Scan for the cell matching the given text and deliver its [X, Y] coordinate at center. 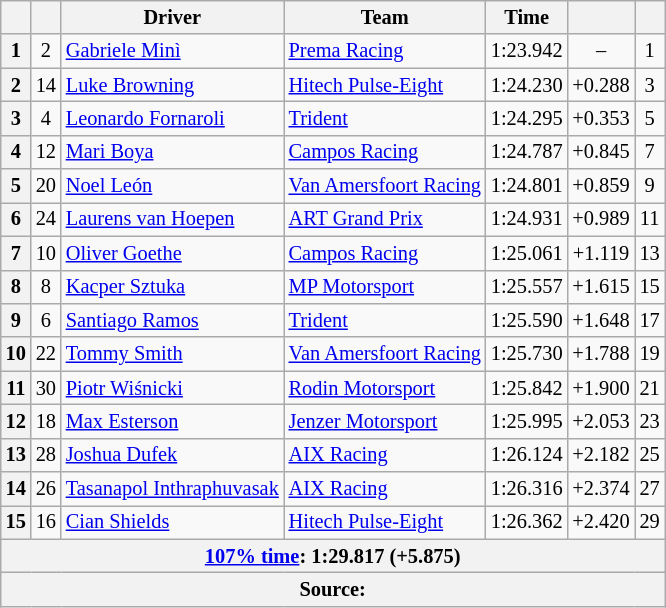
30 [46, 388]
Leonardo Fornaroli [172, 118]
22 [46, 354]
Tommy Smith [172, 354]
1:25.061 [527, 253]
1:25.842 [527, 388]
25 [650, 455]
23 [650, 421]
+2.182 [600, 455]
1:26.124 [527, 455]
Kacper Sztuka [172, 287]
1:24.787 [527, 152]
1:25.590 [527, 320]
Joshua Dufek [172, 455]
ART Grand Prix [385, 219]
21 [650, 388]
+1.119 [600, 253]
Prema Racing [385, 51]
1:24.801 [527, 186]
24 [46, 219]
20 [46, 186]
29 [650, 522]
1:24.931 [527, 219]
+0.989 [600, 219]
Luke Browning [172, 85]
+0.845 [600, 152]
26 [46, 489]
1:25.730 [527, 354]
+2.420 [600, 522]
Santiago Ramos [172, 320]
+0.288 [600, 85]
1:25.995 [527, 421]
– [600, 51]
Team [385, 17]
+0.353 [600, 118]
Gabriele Minì [172, 51]
Piotr Wiśnicki [172, 388]
Max Esterson [172, 421]
MP Motorsport [385, 287]
27 [650, 489]
Laurens van Hoepen [172, 219]
1:25.557 [527, 287]
Source: [333, 589]
1:26.316 [527, 489]
Cian Shields [172, 522]
1:26.362 [527, 522]
Jenzer Motorsport [385, 421]
16 [46, 522]
Noel León [172, 186]
1:24.295 [527, 118]
+2.374 [600, 489]
Driver [172, 17]
107% time: 1:29.817 (+5.875) [333, 556]
Time [527, 17]
18 [46, 421]
Rodin Motorsport [385, 388]
+1.615 [600, 287]
+2.053 [600, 421]
1:23.942 [527, 51]
17 [650, 320]
1:24.230 [527, 85]
28 [46, 455]
+0.859 [600, 186]
Mari Boya [172, 152]
Oliver Goethe [172, 253]
+1.788 [600, 354]
+1.900 [600, 388]
+1.648 [600, 320]
19 [650, 354]
Tasanapol Inthraphuvasak [172, 489]
